From the cell containing the given text, extract its center point as (x, y) coordinate. 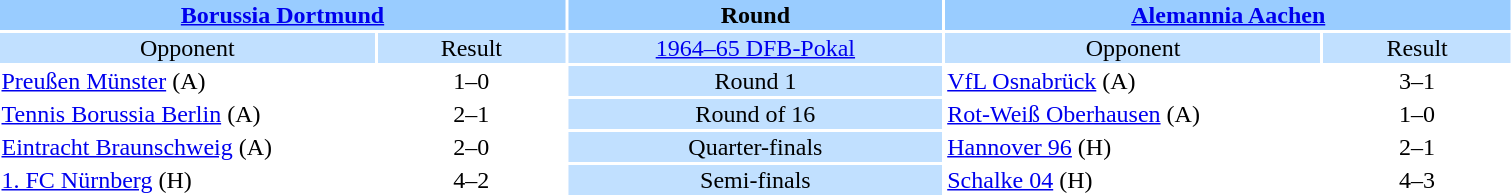
Preußen Münster (A) (188, 81)
Alemannia Aachen (1228, 15)
Tennis Borussia Berlin (A) (188, 114)
3–1 (1416, 81)
Hannover 96 (H) (1134, 147)
Eintracht Braunschweig (A) (188, 147)
Borussia Dortmund (282, 15)
Quarter-finals (756, 147)
Rot-Weiß Oberhausen (A) (1134, 114)
1. FC Nürnberg (H) (188, 180)
Round 1 (756, 81)
2–0 (472, 147)
Schalke 04 (H) (1134, 180)
4–3 (1416, 180)
Round of 16 (756, 114)
Semi-finals (756, 180)
VfL Osnabrück (A) (1134, 81)
Round (756, 15)
1964–65 DFB-Pokal (756, 48)
4–2 (472, 180)
